Scan for the cell matching the given text and deliver its [X, Y] coordinate at center. 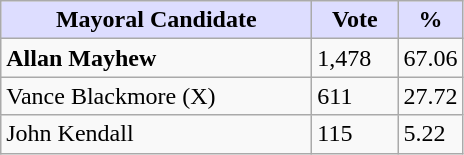
% [430, 20]
Vote [355, 20]
John Kendall [156, 134]
115 [355, 134]
5.22 [430, 134]
1,478 [355, 58]
Allan Mayhew [156, 58]
27.72 [430, 96]
611 [355, 96]
67.06 [430, 58]
Mayoral Candidate [156, 20]
Vance Blackmore (X) [156, 96]
